Search for the cell housing the specified text and yield its (X, Y) center coordinate. 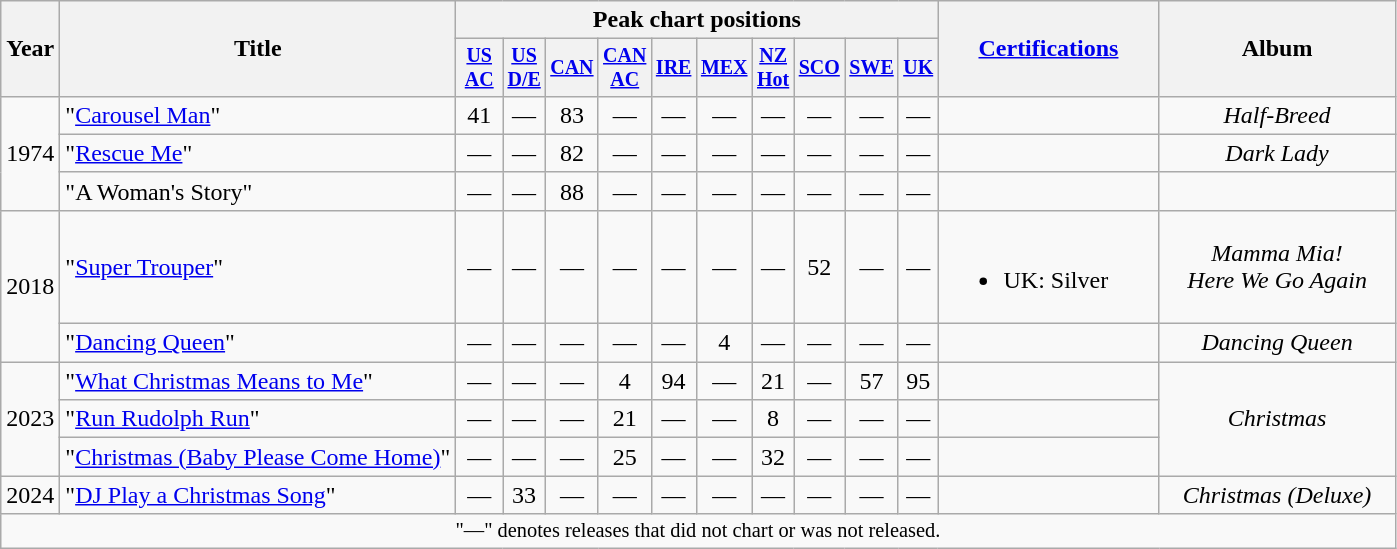
"Rescue Me" (258, 153)
2023 (30, 419)
"—" denotes releases that did not chart or was not released. (698, 531)
SCO (820, 68)
US AC (480, 68)
NZHot (773, 68)
IRE (674, 68)
41 (480, 115)
1974 (30, 153)
83 (572, 115)
Certifications (1048, 49)
Christmas (1277, 419)
"DJ Play a Christmas Song" (258, 495)
Christmas (Deluxe) (1277, 495)
UK: Silver (1048, 266)
"Christmas (Baby Please Come Home)" (258, 457)
MEX (724, 68)
CAN (572, 68)
8 (773, 419)
88 (572, 191)
Dancing Queen (1277, 343)
"What Christmas Means to Me" (258, 381)
82 (572, 153)
25 (624, 457)
Album (1277, 49)
US D/E (524, 68)
32 (773, 457)
94 (674, 381)
33 (524, 495)
57 (872, 381)
Year (30, 49)
Title (258, 49)
UK (918, 68)
"Run Rudolph Run" (258, 419)
"Super Trouper" (258, 266)
"Carousel Man" (258, 115)
"Dancing Queen" (258, 343)
Mamma Mia! Here We Go Again (1277, 266)
52 (820, 266)
Peak chart positions (697, 20)
"A Woman's Story" (258, 191)
CANAC (624, 68)
95 (918, 381)
2024 (30, 495)
2018 (30, 286)
SWE (872, 68)
Half-Breed (1277, 115)
Dark Lady (1277, 153)
